Locate the cell with the specified text and output its (X, Y) center coordinate. 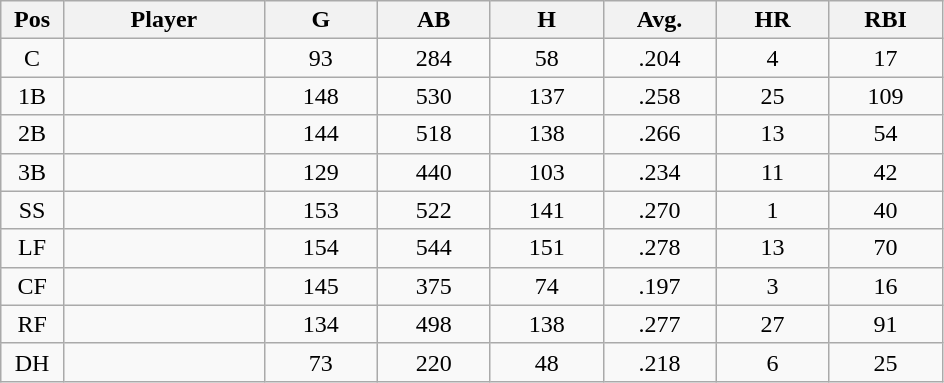
109 (886, 96)
148 (320, 96)
440 (434, 172)
.204 (660, 58)
RBI (886, 20)
3B (32, 172)
HR (772, 20)
151 (546, 248)
11 (772, 172)
.270 (660, 210)
522 (434, 210)
518 (434, 134)
375 (434, 286)
284 (434, 58)
48 (546, 362)
.258 (660, 96)
40 (886, 210)
17 (886, 58)
G (320, 20)
153 (320, 210)
498 (434, 324)
141 (546, 210)
530 (434, 96)
3 (772, 286)
103 (546, 172)
154 (320, 248)
4 (772, 58)
.278 (660, 248)
.234 (660, 172)
93 (320, 58)
144 (320, 134)
DH (32, 362)
42 (886, 172)
70 (886, 248)
1 (772, 210)
.277 (660, 324)
AB (434, 20)
C (32, 58)
Player (164, 20)
27 (772, 324)
91 (886, 324)
Avg. (660, 20)
74 (546, 286)
Pos (32, 20)
16 (886, 286)
LF (32, 248)
73 (320, 362)
145 (320, 286)
58 (546, 58)
134 (320, 324)
H (546, 20)
.218 (660, 362)
220 (434, 362)
RF (32, 324)
544 (434, 248)
.197 (660, 286)
1B (32, 96)
54 (886, 134)
137 (546, 96)
6 (772, 362)
129 (320, 172)
.266 (660, 134)
SS (32, 210)
CF (32, 286)
2B (32, 134)
